Determine the [X, Y] coordinate at the center of the cell enclosing the given text.  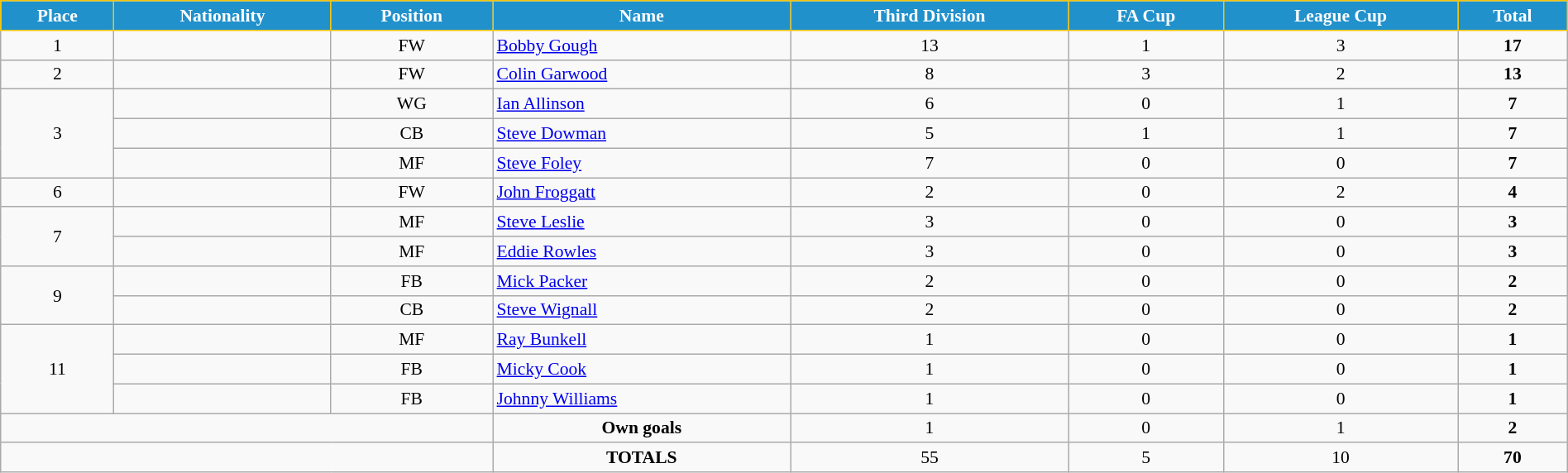
Position [412, 16]
John Froggatt [642, 193]
Ray Bunkell [642, 340]
Third Division [930, 16]
Steve Leslie [642, 222]
Place [58, 16]
17 [1513, 45]
Bobby Gough [642, 45]
Micky Cook [642, 370]
Eddie Rowles [642, 251]
WG [412, 104]
Colin Garwood [642, 74]
FA Cup [1146, 16]
Own goals [642, 428]
55 [930, 458]
Ian Allinson [642, 104]
Name [642, 16]
League Cup [1341, 16]
Nationality [222, 16]
10 [1341, 458]
70 [1513, 458]
9 [58, 296]
4 [1513, 193]
11 [58, 369]
Steve Wignall [642, 310]
Steve Dowman [642, 134]
Johnny Williams [642, 399]
8 [930, 74]
Total [1513, 16]
Steve Foley [642, 163]
TOTALS [642, 458]
Mick Packer [642, 281]
